Return (X, Y) of the center of cell containing provided text 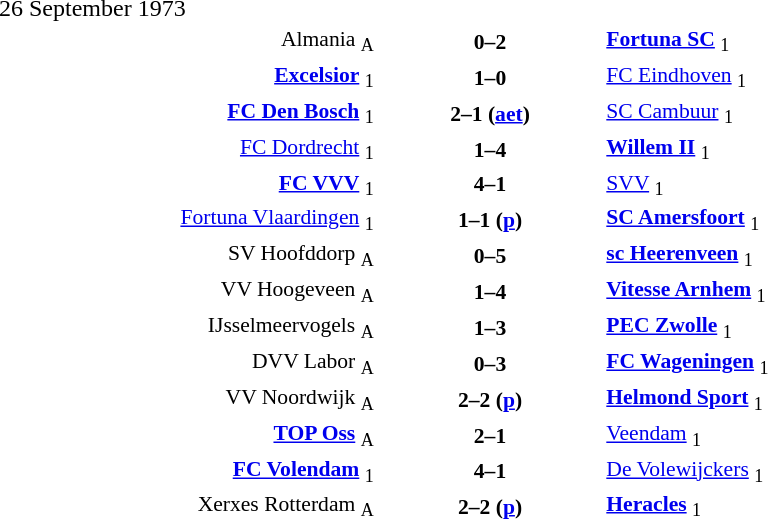
1–1 (p) (490, 221)
0–5 (490, 256)
2–1 (aet) (490, 113)
2–2 (p) (490, 400)
0–2 (490, 41)
1–0 (490, 77)
2–1 (490, 435)
0–3 (490, 364)
1–3 (490, 328)
